Capture the cell that displays the provided text and extract its (x, y) central coordinate. 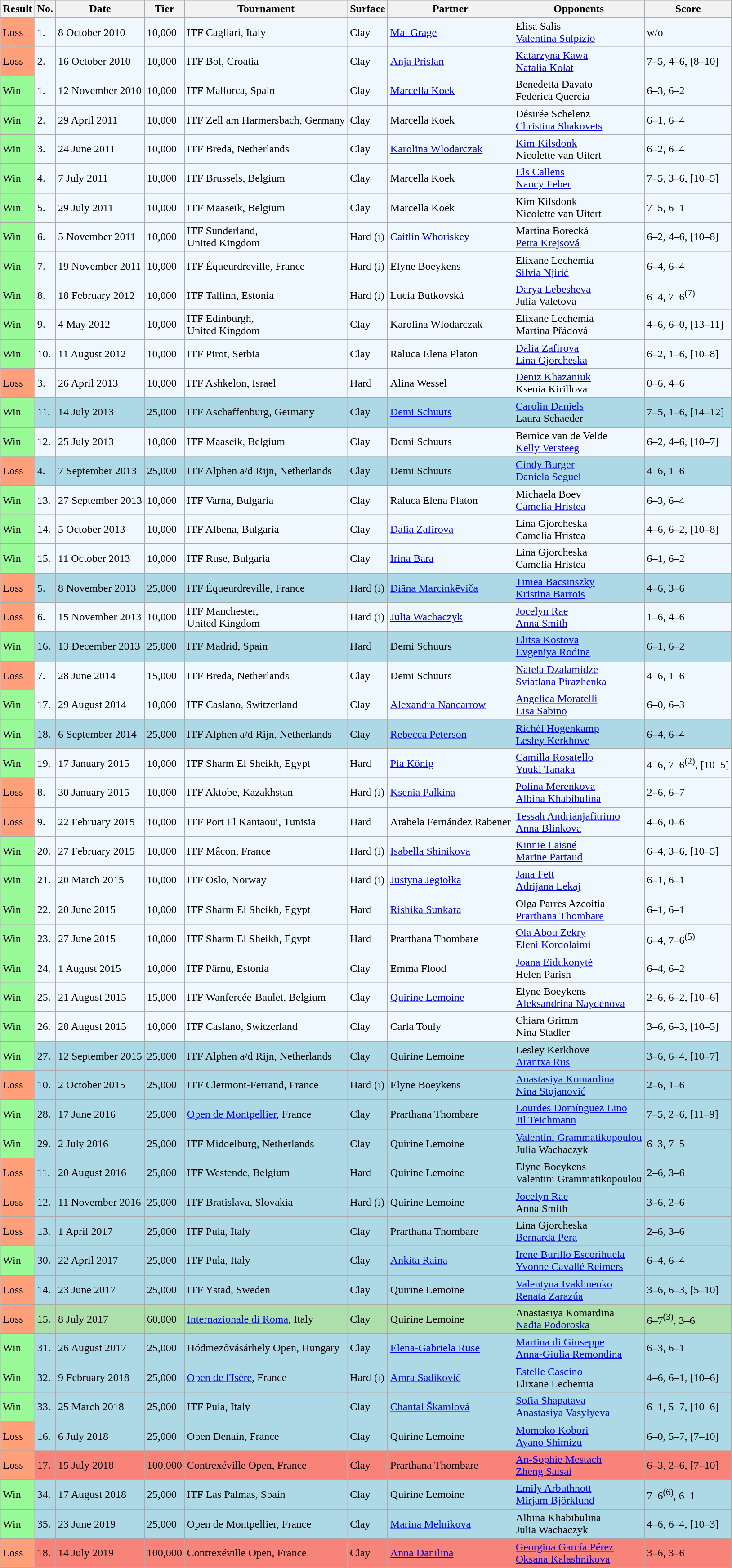
Chantal Škamlová (451, 1407)
ITF Wanfercée-Baulet, Belgium (266, 997)
ITF Ystad, Sweden (266, 1289)
60,000 (165, 1319)
Elena-Gabriela Ruse (451, 1349)
25 July 2013 (100, 441)
4–6, 6–4, [10–3] (688, 1524)
6–0, 5–7, [7–10] (688, 1436)
w/o (688, 32)
Benedetta Davato Federica Quercia (579, 91)
Pia König (451, 763)
Michaela Boev Camelia Hristea (579, 500)
Olga Parres Azcoitia Prarthana Thombare (579, 910)
6–3, 6–2 (688, 91)
Lesley Kerkhove Arantxa Rus (579, 1056)
Richèl Hogenkamp Lesley Kerkhove (579, 734)
Joana Eidukonytė Helen Parish (579, 968)
6–2, 4–6, [10–8] (688, 236)
7–6(6), 6–1 (688, 1494)
ITF Varna, Bulgaria (266, 500)
ITF Madrid, Spain (266, 646)
6 July 2018 (100, 1436)
7–5, 3–6, [10–5] (688, 178)
11 October 2013 (100, 558)
4–6, 3–6 (688, 588)
Alexandra Nancarrow (451, 705)
17 January 2015 (100, 763)
Rishika Sunkara (451, 910)
Score (688, 9)
ITF Cagliari, Italy (266, 32)
Justyna Jegiołka (451, 880)
Caitlin Whoriskey (451, 236)
Tessah Andrianjafitrimo Anna Blinkova (579, 822)
ITF Pärnu, Estonia (266, 968)
ITF Brussels, Belgium (266, 178)
6–1, 6–4 (688, 120)
7–5, 4–6, [8–10] (688, 61)
ITF Oslo, Norway (266, 880)
4–6, 0–6 (688, 822)
Amra Sadiković (451, 1377)
Elixane Lechemia Martina Přádová (579, 325)
Camilla Rosatello Yuuki Tanaka (579, 763)
7–5, 2–6, [11–9] (688, 1114)
6–3, 6–1 (688, 1349)
27 September 2013 (100, 500)
ITF Las Palmas, Spain (266, 1494)
1–6, 4–6 (688, 617)
20 June 2015 (100, 910)
Arabela Fernández Rabener (451, 822)
Angelica Moratelli Lisa Sabino (579, 705)
14 July 2013 (100, 413)
25 March 2018 (100, 1407)
3–6, 6–4, [10–7] (688, 1056)
ITF Clermont-Ferrand, France (266, 1085)
29 August 2014 (100, 705)
Lourdes Domínguez Lino Jil Teichmann (579, 1114)
26 April 2013 (100, 383)
Anastasiya Komardina Nadia Podoroska (579, 1319)
Alina Wessel (451, 383)
Lina Gjorcheska Bernarda Pera (579, 1231)
Ankita Raina (451, 1261)
2–6, 6–2, [10–6] (688, 997)
26 August 2017 (100, 1349)
5 October 2013 (100, 530)
24 June 2011 (100, 149)
Chiara Grimm Nina Stadler (579, 1027)
Carolin Daniels Laura Schaeder (579, 413)
33. (45, 1407)
22 February 2015 (100, 822)
1 August 2015 (100, 968)
17 August 2018 (100, 1494)
28. (45, 1114)
17 June 2016 (100, 1114)
20 March 2015 (100, 880)
35. (45, 1524)
Open Denain, France (266, 1436)
23 June 2019 (100, 1524)
32. (45, 1377)
2–6, 1–6 (688, 1085)
11 August 2012 (100, 353)
29 April 2011 (100, 120)
34. (45, 1494)
Mai Grage (451, 32)
2 October 2015 (100, 1085)
Momoko Kobori Ayano Shimizu (579, 1436)
6–4, 7–6(5) (688, 939)
An-Sophie Mestach Zheng Saisai (579, 1466)
6–4, 7–6(7) (688, 295)
Marina Melnikova (451, 1524)
Carla Touly (451, 1027)
Elyne Boeykens Valentini Grammatikopoulou (579, 1172)
6–2, 6–4 (688, 149)
Martina di Giuseppe Anna-Giulia Remondina (579, 1349)
Estelle Cascino Elixane Lechemia (579, 1377)
19. (45, 763)
5 November 2011 (100, 236)
Valentini Grammatikopoulou Julia Wachaczyk (579, 1144)
Elyne Boeykens Aleksandrina Naydenova (579, 997)
ITF Westende, Belgium (266, 1172)
Cindy Burger Daniela Seguel (579, 471)
2 July 2016 (100, 1144)
6–4, 3–6, [10–5] (688, 851)
6–3, 7–5 (688, 1144)
13 December 2013 (100, 646)
22. (45, 910)
15 November 2013 (100, 617)
ITF Mâcon, France (266, 851)
29 July 2011 (100, 208)
6–3, 6–4 (688, 500)
ITF Bol, Croatia (266, 61)
27 June 2015 (100, 939)
7 July 2011 (100, 178)
6–3, 2–6, [7–10] (688, 1466)
24. (45, 968)
Rebecca Peterson (451, 734)
Internazionale di Roma, Italy (266, 1319)
ITF Edinburgh, United Kingdom (266, 325)
ITF Manchester, United Kingdom (266, 617)
Ola Abou Zekry Eleni Kordolaimi (579, 939)
16 October 2010 (100, 61)
12 November 2010 (100, 91)
Date (100, 9)
Katarzyna Kawa Natalia Kołat (579, 61)
26. (45, 1027)
Surface (368, 9)
29. (45, 1144)
ITF Middelburg, Netherlands (266, 1144)
6–0, 6–3 (688, 705)
Tier (165, 9)
6–1, 5–7, [10–6] (688, 1407)
ITF Albena, Bulgaria (266, 530)
Elixane Lechemia Silvia Njirić (579, 266)
3–6, 3–6 (688, 1553)
Anja Prislan (451, 61)
Opponents (579, 9)
20. (45, 851)
4–6, 6–0, [13–11] (688, 325)
Deniz Khazaniuk Ksenia Kirillova (579, 383)
Valentyna Ivakhnenko Renata Zarazúa (579, 1289)
11 November 2016 (100, 1202)
8 July 2017 (100, 1319)
6–4, 6–2 (688, 968)
3–6, 2–6 (688, 1202)
14 July 2019 (100, 1553)
ITF Sunderland, United Kingdom (266, 236)
Open de l'Isère, France (266, 1377)
31. (45, 1349)
Natela Dzalamidze Sviatlana Pirazhenka (579, 675)
ITF Bratislava, Slovakia (266, 1202)
4–6, 6–2, [10–8] (688, 530)
30 January 2015 (100, 792)
6 September 2014 (100, 734)
ITF Aktobe, Kazakhstan (266, 792)
0–6, 4–6 (688, 383)
15 July 2018 (100, 1466)
Jana Fett Adrijana Lekaj (579, 880)
7 September 2013 (100, 471)
Bernice van de Velde Kelly Versteeg (579, 441)
ITF Ashkelon, Israel (266, 383)
Kinnie Laisné Marine Partaud (579, 851)
21. (45, 880)
25. (45, 997)
Partner (451, 9)
Désirée Schelenz Christina Shakovets (579, 120)
28 August 2015 (100, 1027)
Diāna Marcinkēviča (451, 588)
3–6, 6–3, [5–10] (688, 1289)
12 September 2015 (100, 1056)
Julia Wachaczyk (451, 617)
8 November 2013 (100, 588)
Martina Borecká Petra Krejsová (579, 236)
Darya Lebesheva Julia Valetova (579, 295)
ITF Pirot, Serbia (266, 353)
Ksenia Palkina (451, 792)
Anastasiya Komardina Nina Stojanović (579, 1085)
ITF Tallinn, Estonia (266, 295)
6–2, 4–6, [10–7] (688, 441)
7–5, 6–1 (688, 208)
ITF Port El Kantaoui, Tunisia (266, 822)
23 June 2017 (100, 1289)
ITF Mallorca, Spain (266, 91)
Els Callens Nancy Feber (579, 178)
Georgina García Pérez Oksana Kalashnikova (579, 1553)
Albina Khabibulina Julia Wachaczyk (579, 1524)
27 February 2015 (100, 851)
28 June 2014 (100, 675)
Dalia Zafirova (451, 530)
22 April 2017 (100, 1261)
Polina Merenkova Albina Khabibulina (579, 792)
Sofia Shapatava Anastasiya Vasylyeva (579, 1407)
Hódmezővásárhely Open, Hungary (266, 1349)
Lucia Butkovská (451, 295)
30. (45, 1261)
4 May 2012 (100, 325)
Anna Danilina (451, 1553)
19 November 2011 (100, 266)
Tournament (266, 9)
ITF Ruse, Bulgaria (266, 558)
ITF Zell am Harmersbach, Germany (266, 120)
Dalia Zafirova Lina Gjorcheska (579, 353)
2–6, 6–7 (688, 792)
27. (45, 1056)
4–6, 7–6(2), [10–5] (688, 763)
21 August 2015 (100, 997)
Result (18, 9)
1 April 2017 (100, 1231)
Isabella Shinikova (451, 851)
7–5, 1–6, [14–12] (688, 413)
No. (45, 9)
Elisa Salis Valentina Sulpizio (579, 32)
Timea Bacsinszky Kristina Barrois (579, 588)
8 October 2010 (100, 32)
6–2, 1–6, [10–8] (688, 353)
20 August 2016 (100, 1172)
ITF Aschaffenburg, Germany (266, 413)
18 February 2012 (100, 295)
6–7(3), 3–6 (688, 1319)
Elitsa Kostova Evgeniya Rodina (579, 646)
9 February 2018 (100, 1377)
Irene Burillo Escorihuela Yvonne Cavallé Reimers (579, 1261)
23. (45, 939)
4–6, 6–1, [10–6] (688, 1377)
Emily Arbuthnott Mirjam Björklund (579, 1494)
Emma Flood (451, 968)
3–6, 6–3, [10–5] (688, 1027)
Irina Bara (451, 558)
